Detect which cell encompasses the target text, then output its (x, y) center coordinate. 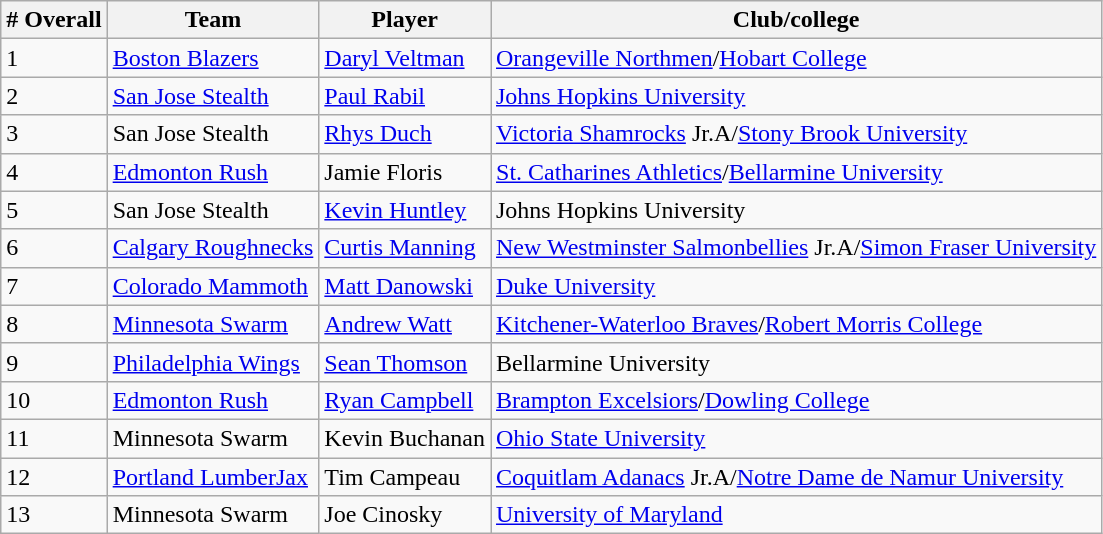
St. Catharines Athletics/Bellarmine University (796, 172)
Victoria Shamrocks Jr.A/Stony Brook University (796, 134)
Duke University (796, 286)
6 (54, 248)
12 (54, 477)
Ohio State University (796, 438)
Team (213, 20)
Player (405, 20)
Coquitlam Adanacs Jr.A/Notre Dame de Namur University (796, 477)
11 (54, 438)
Portland LumberJax (213, 477)
Bellarmine University (796, 362)
13 (54, 515)
4 (54, 172)
2 (54, 96)
Paul Rabil (405, 96)
1 (54, 58)
New Westminster Salmonbellies Jr.A/Simon Fraser University (796, 248)
3 (54, 134)
9 (54, 362)
Tim Campeau (405, 477)
# Overall (54, 20)
Kevin Huntley (405, 210)
Andrew Watt (405, 324)
Orangeville Northmen/Hobart College (796, 58)
University of Maryland (796, 515)
Sean Thomson (405, 362)
Rhys Duch (405, 134)
Ryan Campbell (405, 400)
8 (54, 324)
Colorado Mammoth (213, 286)
Jamie Floris (405, 172)
Curtis Manning (405, 248)
Boston Blazers (213, 58)
Calgary Roughnecks (213, 248)
Daryl Veltman (405, 58)
Matt Danowski (405, 286)
Joe Cinosky (405, 515)
7 (54, 286)
Kitchener-Waterloo Braves/Robert Morris College (796, 324)
Kevin Buchanan (405, 438)
5 (54, 210)
Brampton Excelsiors/Dowling College (796, 400)
Philadelphia Wings (213, 362)
10 (54, 400)
Club/college (796, 20)
